Scan for the cell matching the given text and deliver its (X, Y) coordinate at center. 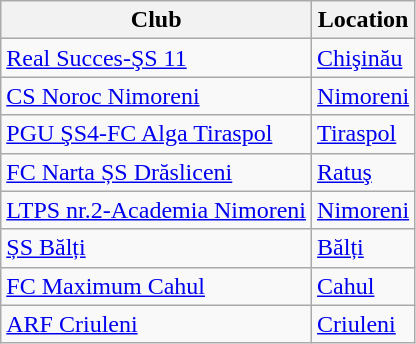
Club (156, 20)
Chişinău (364, 58)
FC Maximum Cahul (156, 286)
Real Succes-ŞS 11 (156, 58)
ARF Criuleni (156, 324)
Bălți (364, 248)
Tiraspol (364, 134)
Ratuş (364, 172)
Criuleni (364, 324)
CS Noroc Nimoreni (156, 96)
Location (364, 20)
PGU ŞS4-FC Alga Tiraspol (156, 134)
ȘS Bălți (156, 248)
FC Narta ȘS Drăsliceni (156, 172)
Cahul (364, 286)
LTPS nr.2-Academia Nimoreni (156, 210)
